Output the [X, Y] coordinate of the center of the cell containing the given text.  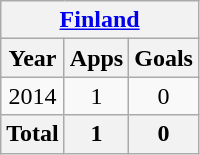
Finland [100, 20]
Year [33, 58]
Goals [164, 58]
Total [33, 134]
Apps [96, 58]
2014 [33, 96]
